Determine the (X, Y) coordinate at the center of the cell enclosing the given text.  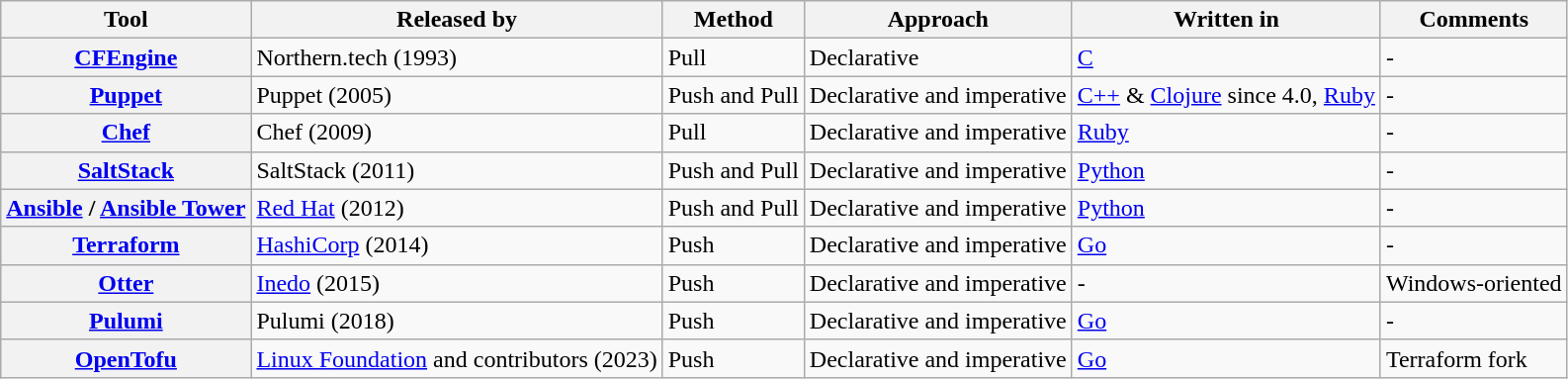
OpenTofu (127, 358)
Comments (1473, 20)
SaltStack (127, 170)
Declarative (937, 57)
SaltStack (2011) (457, 170)
Released by (457, 20)
Puppet (127, 95)
Tool (127, 20)
Method (734, 20)
Puppet (2005) (457, 95)
Linux Foundation and contributors (2023) (457, 358)
Pulumi (2018) (457, 321)
Terraform (127, 245)
C (1226, 57)
Windows-oriented (1473, 283)
Ansible / Ansible Tower (127, 208)
HashiCorp (2014) (457, 245)
Ruby (1226, 133)
CFEngine (127, 57)
Chef (2009) (457, 133)
Written in (1226, 20)
Terraform fork (1473, 358)
Approach (937, 20)
C++ & Clojure since 4.0, Ruby (1226, 95)
Red Hat (2012) (457, 208)
Inedo (2015) (457, 283)
Pulumi (127, 321)
Otter (127, 283)
Chef (127, 133)
Northern.tech (1993) (457, 57)
